Find where the given text appears and provide that cell's center as [X, Y] coordinate. 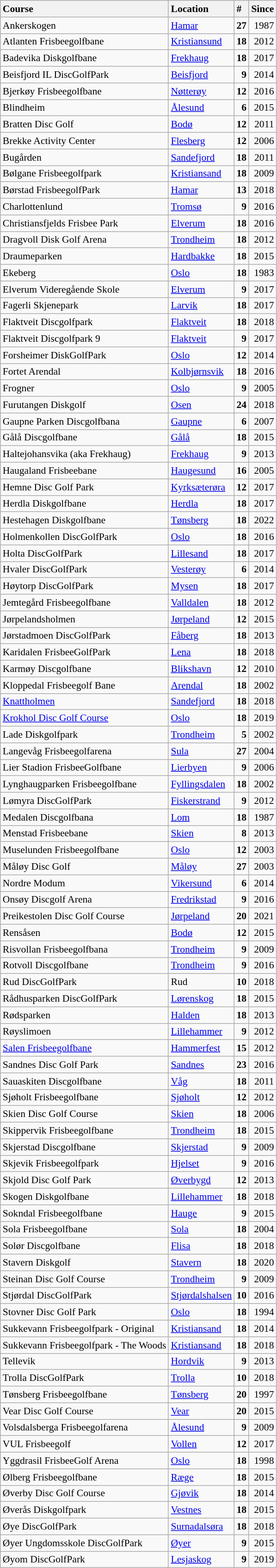
Krokhol Disc Golf Course [85, 718]
Charlottenlund [85, 207]
1983 [263, 273]
Karmøy Discgolfbane [85, 669]
Lømyra DiscGolfPark [85, 801]
Stavern Diskgolf [85, 1263]
15 [241, 1048]
Høytorp DiscGolfPark [85, 586]
2020 [263, 1263]
Halden [201, 1015]
8 [241, 834]
Øye DiscGolfPark [85, 1527]
Tellevik [85, 1361]
Lørenskog [201, 999]
Stjørdal DiscGolfPark [85, 1296]
23 [241, 1065]
Måløy Disc Golf [85, 867]
Hjelset [201, 1164]
Lillesand [201, 553]
Rotvoll Discgolfbane [85, 966]
Nordre Modum [85, 883]
Kristiansund [201, 42]
Tromsø [201, 207]
Hestehagen Diskgolfbane [85, 521]
Vear [201, 1411]
Trolla DiscGolfPark [85, 1378]
Røyslimoen [85, 1032]
Sola [201, 1229]
Fåberg [201, 636]
Gaupne [201, 421]
Jørpelandsholmen [85, 619]
Salen Frisbeegolfbane [85, 1048]
Herdla [201, 504]
Sokndal Frisbeegolfbane [85, 1213]
1994 [263, 1312]
1998 [263, 1461]
Trolla [201, 1378]
Langevåg Frisbeegolfarena [85, 751]
Øyer Ungdomsskole DiscGolfPark [85, 1543]
Ankerskogen [85, 25]
Herdla Diskgolfbane [85, 504]
Blindheim [85, 108]
Skippervik Frisbeegolfbane [85, 1131]
Draumeparken [85, 257]
Lade Diskgolfpark [85, 735]
Beisfjord IL DiscGolfPark [85, 75]
Vesterøy [201, 570]
Onsøy Discgolf Arena [85, 900]
2007 [263, 421]
24 [241, 405]
Sandnes Disc Golf Park [85, 1065]
Skjold Disc Golf Park [85, 1180]
Larvik [201, 306]
Holmenkollen DiscGolfPark [85, 537]
Haugesund [201, 471]
Skjevik Frisbeegolfpark [85, 1164]
Gålå [201, 438]
Rådhusparken DiscGolfPark [85, 999]
Beisfjord [201, 75]
Skjerstad [201, 1147]
Bratten Disc Golf [85, 125]
Øyer [201, 1543]
Menstad Frisbeebane [85, 834]
Lynghaugparken Frisbeegolfbane [85, 784]
Øverbygd [201, 1180]
Mysen [201, 586]
Våg [201, 1081]
VUL Frisbeegolf [85, 1444]
Skjerstad Discgolfbane [85, 1147]
Fyllingsdalen [201, 784]
Jørstadmoen DiscGolfPark [85, 636]
Rud DiscGolfPark [85, 982]
Atlanten Frisbeegolfbane [85, 42]
Rensåsen [85, 933]
Location [201, 9]
Preikestolen Disc Golf Course [85, 916]
Furutangen Diskgolf [85, 405]
Hemne Disc Golf Park [85, 487]
Muselunden Frisbeegolfbane [85, 850]
Lena [201, 652]
Børstad FrisbeegolfPark [85, 190]
Kyrksæterøra [201, 487]
Flaktveit Discgolfpark 9 [85, 339]
Hvaler DiscGolfPark [85, 570]
Gålå Discgolfbane [85, 438]
Lier Stadion FrisbeeGolfbane [85, 768]
Bugården [85, 157]
Sandnes [201, 1065]
2022 [263, 521]
Surnadalsøra [201, 1527]
Hordvik [201, 1361]
2010 [263, 669]
13 [241, 190]
Forsheimer DiskGolfPark [85, 355]
Yggdrasil FrisbeeGolf Arena [85, 1461]
Gaupne Parken Discgolfbana [85, 421]
Haugaland Frisbeebane [85, 471]
Bølgane Frisbeegolfpark [85, 174]
Stovner Disc Golf Park [85, 1312]
Frogner [85, 389]
Vikersund [201, 883]
Medalen Discgolfbana [85, 817]
Lom [201, 817]
2021 [263, 916]
Vollen [201, 1444]
Tønsberg Frisbeegolfbane [85, 1395]
Lesjaskog [201, 1560]
5 [241, 735]
Holta DiscGolfPark [85, 553]
# [241, 9]
Solør Discgolfbane [85, 1246]
Arendal [201, 685]
Volsdalsberga Frisbeegolfarena [85, 1428]
Brekke Activity Center [85, 141]
Øyom DiscGolfPark [85, 1560]
Vestnes [201, 1510]
Hammerfest [201, 1048]
Haltejohansvika (aka Frekhaug) [85, 454]
Karidalen FrisbeeGolfPark [85, 652]
Flesberg [201, 141]
16 [241, 471]
Risvollan Frisbeegolfbana [85, 949]
Valldalen [201, 603]
Stavern [201, 1263]
Nøtterøy [201, 91]
Course [85, 9]
Skien Disc Golf Course [85, 1114]
Sukkevann Frisbeegolfpark - The Woods [85, 1345]
Kloppedal Frisbeegolf Bane [85, 685]
Steinan Disc Golf Course [85, 1279]
Måløy [201, 867]
Badevika Diskgolfbane [85, 58]
Øverby Disc Golf Course [85, 1493]
Sola Frisbeegolfbane [85, 1229]
Sula [201, 751]
Bjerkøy Frisbeegolfbane [85, 91]
Since [263, 9]
Dragvoll Disk Golf Arena [85, 240]
Ekeberg [85, 273]
Rud [201, 982]
Vear Disc Golf Course [85, 1411]
Hauge [201, 1213]
Fagerli Skjenepark [85, 306]
Kolbjørnsvik [201, 372]
Sjøholt Frisbeegolfbane [85, 1098]
Flaktveit Discgolfpark [85, 322]
1997 [263, 1395]
Ølberg Frisbeegolfbane [85, 1477]
Fiskerstrand [201, 801]
Flisa [201, 1246]
Sjøholt [201, 1098]
Hardbakke [201, 257]
Jemtegård Frisbeegolfbane [85, 603]
Lierbyen [201, 768]
Fortet Arendal [85, 372]
Osen [201, 405]
Gjøvik [201, 1493]
Øverås Diskgolfpark [85, 1510]
Fredrikstad [201, 900]
Knattholmen [85, 702]
Rødsparken [85, 1015]
Stjørdalshalsen [201, 1296]
Sauaskiten Discgolfbane [85, 1081]
Ræge [201, 1477]
Blikshavn [201, 669]
Christiansfjelds Frisbee Park [85, 223]
Skogen Diskgolfbane [85, 1197]
Sukkevann Frisbeegolfpark - Original [85, 1329]
Elverum Videregående Skole [85, 289]
